Detect which cell encompasses the target text, then output its (x, y) center coordinate. 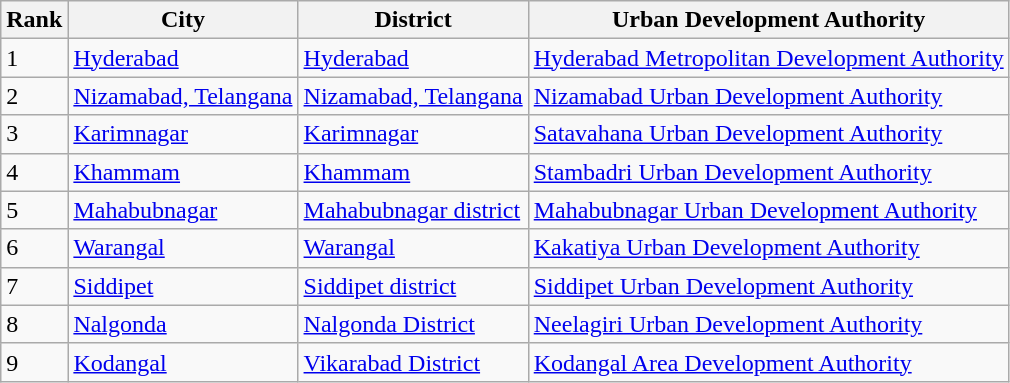
Urban Development Authority (768, 20)
5 (34, 210)
Siddipet district (413, 286)
6 (34, 248)
City (183, 20)
Vikarabad District (413, 362)
2 (34, 96)
Siddipet (183, 286)
Satavahana Urban Development Authority (768, 134)
Mahabubnagar district (413, 210)
Kodangal (183, 362)
9 (34, 362)
Nalgonda District (413, 324)
Nizamabad Urban Development Authority (768, 96)
Kodangal Area Development Authority (768, 362)
Neelagiri Urban Development Authority (768, 324)
Siddipet Urban Development Authority (768, 286)
8 (34, 324)
7 (34, 286)
Rank (34, 20)
Stambadri Urban Development Authority (768, 172)
Hyderabad Metropolitan Development Authority (768, 58)
3 (34, 134)
Mahabubnagar Urban Development Authority (768, 210)
Nalgonda (183, 324)
1 (34, 58)
4 (34, 172)
Kakatiya Urban Development Authority (768, 248)
District (413, 20)
Mahabubnagar (183, 210)
